Detect which cell encompasses the target text, then output its (x, y) center coordinate. 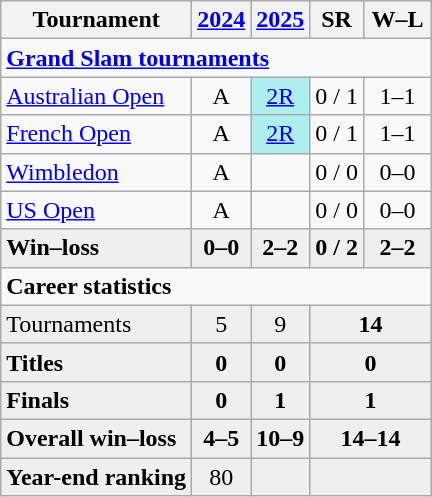
0 / 2 (337, 248)
Tournament (96, 20)
80 (222, 477)
10–9 (280, 438)
US Open (96, 210)
4–5 (222, 438)
14–14 (371, 438)
Year-end ranking (96, 477)
Tournaments (96, 324)
French Open (96, 134)
SR (337, 20)
Finals (96, 400)
Australian Open (96, 96)
Grand Slam tournaments (216, 58)
2024 (222, 20)
Wimbledon (96, 172)
9 (280, 324)
Win–loss (96, 248)
14 (371, 324)
Career statistics (216, 286)
2025 (280, 20)
5 (222, 324)
Overall win–loss (96, 438)
Titles (96, 362)
W–L (397, 20)
